Output the [x, y] coordinate of the center of the cell containing the given text.  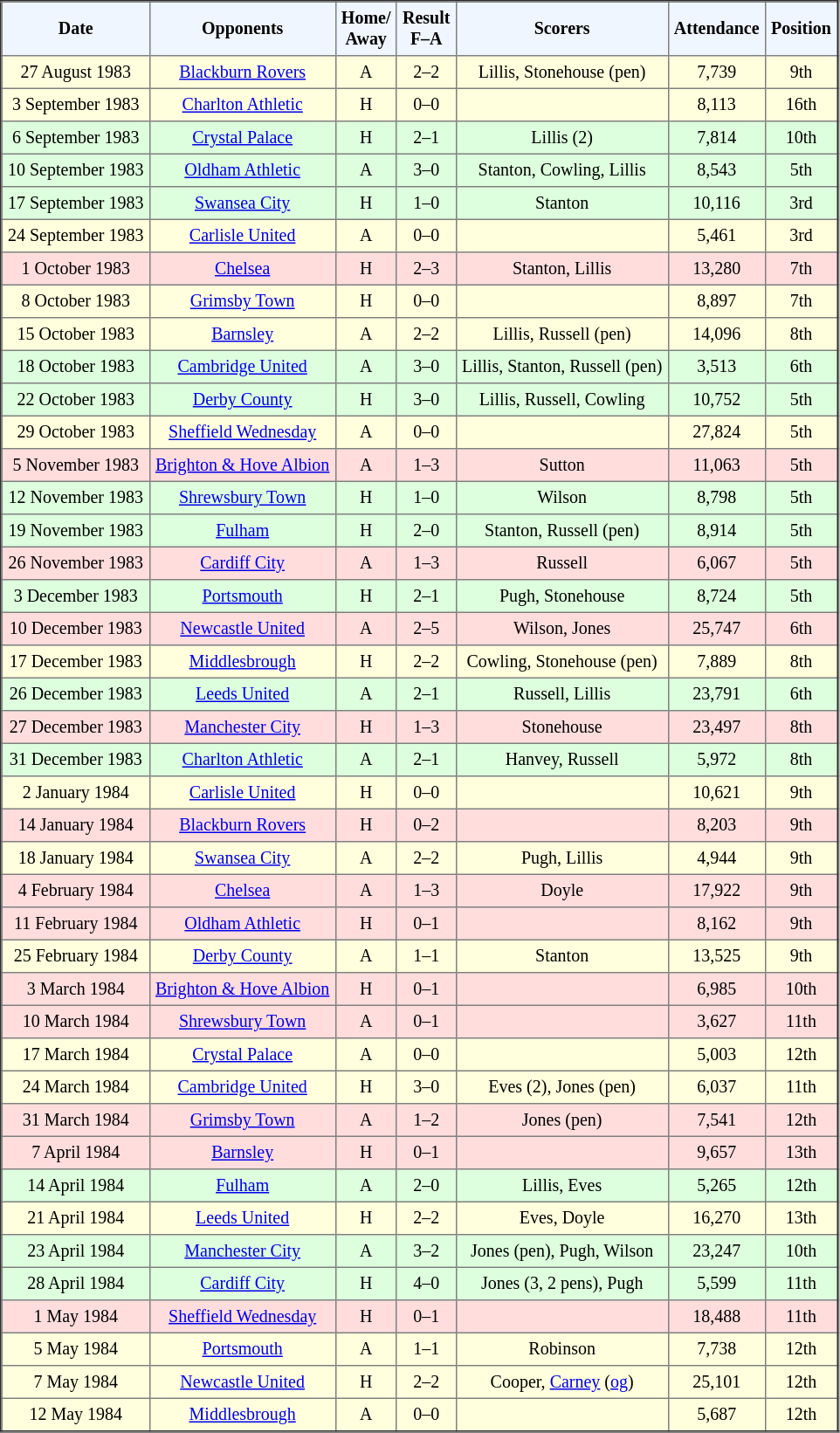
27 December 1983 [76, 727]
Lillis, Russell, Cowling [562, 400]
Jones (pen) [562, 1120]
8,162 [716, 924]
2–5 [426, 629]
23,791 [716, 694]
5,003 [716, 1055]
7,738 [716, 1349]
18 January 1984 [76, 858]
Doyle [562, 891]
15 October 1983 [76, 334]
29 October 1983 [76, 432]
11,063 [716, 465]
18 October 1983 [76, 367]
7 April 1984 [76, 1153]
3 December 1983 [76, 596]
21 April 1984 [76, 1218]
10 September 1983 [76, 170]
9,657 [716, 1153]
16,270 [716, 1218]
26 November 1983 [76, 563]
28 April 1984 [76, 1284]
17 December 1983 [76, 662]
8,897 [716, 301]
Stanton, Lillis [562, 269]
19 November 1983 [76, 531]
18,488 [716, 1317]
Stanton, Cowling, Lillis [562, 170]
10 December 1983 [76, 629]
Scorers [562, 29]
7,739 [716, 72]
6,037 [716, 1087]
26 December 1983 [76, 694]
31 March 1984 [76, 1120]
Lillis (2) [562, 138]
8,798 [716, 498]
Eves (2), Jones (pen) [562, 1087]
5,972 [716, 760]
14,096 [716, 334]
Hanvey, Russell [562, 760]
Position [802, 29]
14 January 1984 [76, 825]
7 May 1984 [76, 1382]
5,461 [716, 236]
24 September 1983 [76, 236]
ResultF–A [426, 29]
12 May 1984 [76, 1415]
3–2 [426, 1251]
1 October 1983 [76, 269]
3,513 [716, 367]
8,543 [716, 170]
3,627 [716, 1022]
Eves, Doyle [562, 1218]
Date [76, 29]
23,247 [716, 1251]
2–3 [426, 269]
Lillis, Stonehouse (pen) [562, 72]
Russell, Lillis [562, 694]
7,814 [716, 138]
11 February 1984 [76, 924]
17,922 [716, 891]
10 March 1984 [76, 1022]
Cowling, Stonehouse (pen) [562, 662]
24 March 1984 [76, 1087]
5,687 [716, 1415]
4 February 1984 [76, 891]
5,599 [716, 1284]
22 October 1983 [76, 400]
5 May 1984 [76, 1349]
Pugh, Lillis [562, 858]
Wilson, Jones [562, 629]
Lillis, Stanton, Russell (pen) [562, 367]
Robinson [562, 1349]
27 August 1983 [76, 72]
Home/Away [366, 29]
4,944 [716, 858]
25,747 [716, 629]
Jones (pen), Pugh, Wilson [562, 1251]
25,101 [716, 1382]
5,265 [716, 1186]
25 February 1984 [76, 956]
1–2 [426, 1120]
Sutton [562, 465]
17 March 1984 [76, 1055]
Stonehouse [562, 727]
Russell [562, 563]
10,621 [716, 793]
4–0 [426, 1284]
12 November 1983 [76, 498]
8,113 [716, 105]
31 December 1983 [76, 760]
Lillis, Russell (pen) [562, 334]
13,280 [716, 269]
8,203 [716, 825]
8 October 1983 [76, 301]
8,914 [716, 531]
10,116 [716, 203]
Wilson [562, 498]
3 September 1983 [76, 105]
23 April 1984 [76, 1251]
13,525 [716, 956]
27,824 [716, 432]
8,724 [716, 596]
6,067 [716, 563]
7,541 [716, 1120]
16th [802, 105]
Pugh, Stonehouse [562, 596]
Lillis, Eves [562, 1186]
Attendance [716, 29]
Cooper, Carney (og) [562, 1382]
2 January 1984 [76, 793]
Opponents [243, 29]
Stanton, Russell (pen) [562, 531]
0–2 [426, 825]
Jones (3, 2 pens), Pugh [562, 1284]
5 November 1983 [76, 465]
10,752 [716, 400]
6,985 [716, 989]
6 September 1983 [76, 138]
14 April 1984 [76, 1186]
17 September 1983 [76, 203]
1 May 1984 [76, 1317]
3 March 1984 [76, 989]
7,889 [716, 662]
23,497 [716, 727]
